Scan for the cell matching the given text and deliver its [X, Y] coordinate at center. 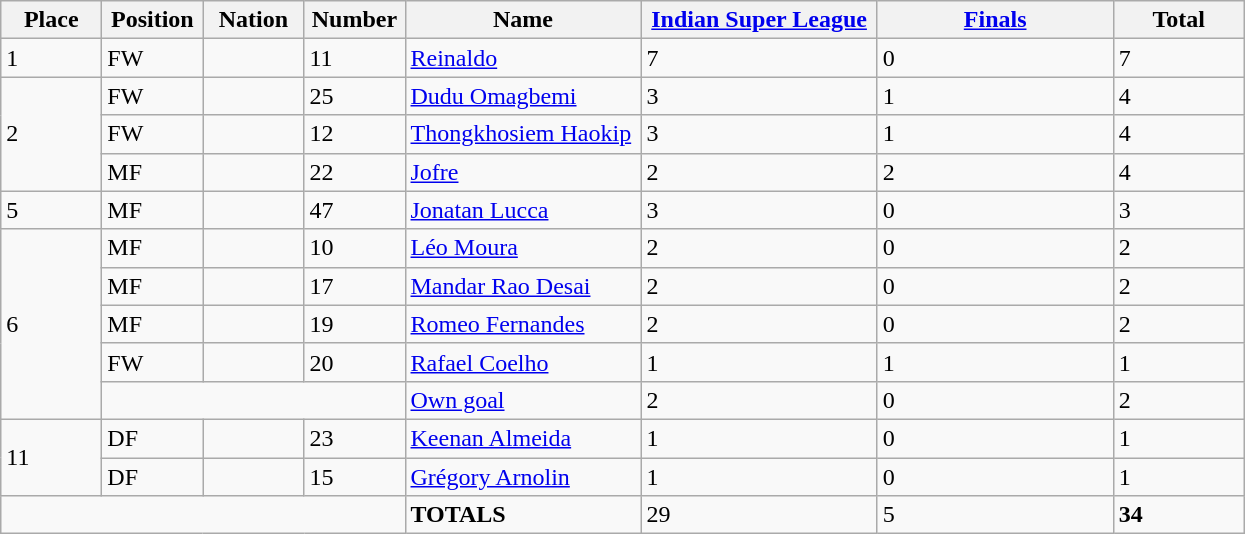
Dudu Omagbemi [523, 96]
19 [354, 324]
20 [354, 362]
6 [52, 324]
Jonatan Lucca [523, 210]
Jofre [523, 172]
47 [354, 210]
Grégory Arnolin [523, 477]
Romeo Fernandes [523, 324]
23 [354, 438]
Finals [995, 20]
Reinaldo [523, 58]
25 [354, 96]
29 [759, 515]
Place [52, 20]
TOTALS [523, 515]
Thongkhosiem Haokip [523, 134]
Keenan Almeida [523, 438]
Position [152, 20]
10 [354, 248]
Name [523, 20]
Indian Super League [759, 20]
Mandar Rao Desai [523, 286]
Number [354, 20]
Rafael Coelho [523, 362]
15 [354, 477]
22 [354, 172]
Total [1178, 20]
Own goal [523, 400]
Léo Moura [523, 248]
34 [1178, 515]
17 [354, 286]
12 [354, 134]
Nation [254, 20]
